From the cell containing the given text, extract its center point as (x, y) coordinate. 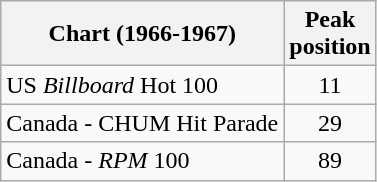
Canada - RPM 100 (142, 161)
Canada - CHUM Hit Parade (142, 123)
29 (330, 123)
Peakposition (330, 34)
Chart (1966-1967) (142, 34)
US Billboard Hot 100 (142, 85)
89 (330, 161)
11 (330, 85)
